Find where the given text appears and provide that cell's center as (X, Y) coordinate. 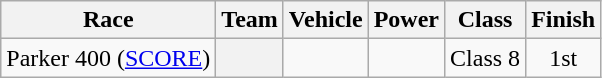
Team (250, 20)
Parker 400 (SCORE) (108, 58)
Power (406, 20)
Vehicle (326, 20)
Race (108, 20)
Class (486, 20)
1st (564, 58)
Finish (564, 20)
Class 8 (486, 58)
